From the cell containing the given text, extract its center point as [x, y] coordinate. 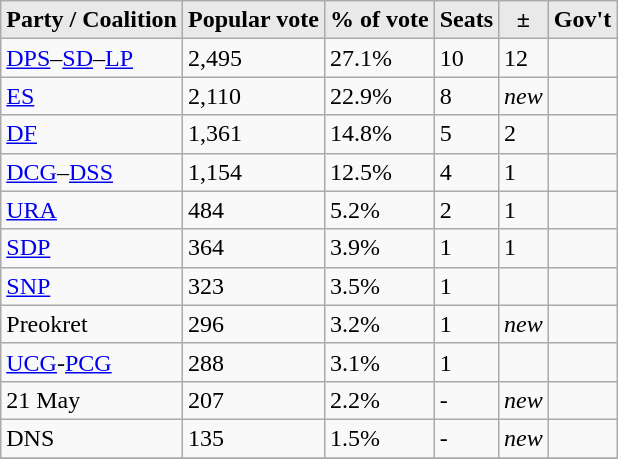
3.9% [379, 248]
207 [253, 400]
3.5% [379, 286]
288 [253, 362]
323 [253, 286]
SNP [92, 286]
2.2% [379, 400]
1,154 [253, 172]
296 [253, 324]
2,495 [253, 58]
3.2% [379, 324]
5 [466, 134]
SDP [92, 248]
3.1% [379, 362]
21 May [92, 400]
Preokret [92, 324]
1,361 [253, 134]
5.2% [379, 210]
22.9% [379, 96]
ES [92, 96]
± [524, 20]
12 [524, 58]
Gov't [582, 20]
364 [253, 248]
DPS–SD–LP [92, 58]
DF [92, 134]
27.1% [379, 58]
484 [253, 210]
Seats [466, 20]
8 [466, 96]
% of vote [379, 20]
DNS [92, 438]
10 [466, 58]
Popular vote [253, 20]
Party / Coalition [92, 20]
2,110 [253, 96]
135 [253, 438]
4 [466, 172]
UCG-PCG [92, 362]
DCG–DSS [92, 172]
URA [92, 210]
12.5% [379, 172]
14.8% [379, 134]
1.5% [379, 438]
